Extract the (X, Y) coordinate from the center of the cell holding the provided text.  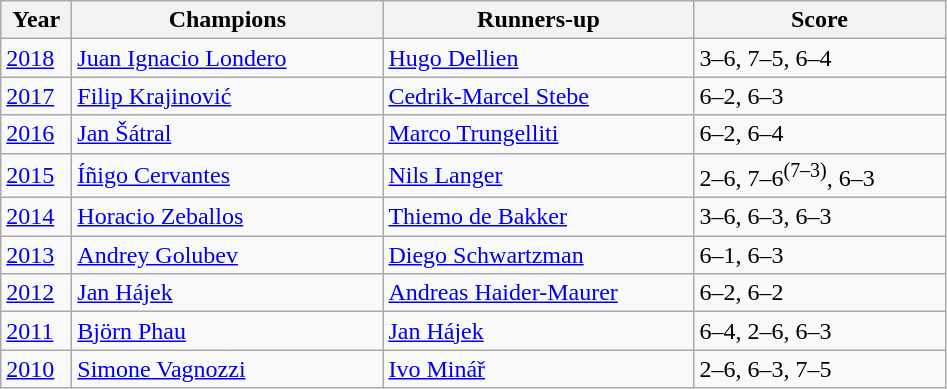
Filip Krajinović (228, 96)
6–2, 6–4 (820, 134)
2016 (36, 134)
2011 (36, 331)
Juan Ignacio Londero (228, 58)
Thiemo de Bakker (538, 217)
Score (820, 20)
2017 (36, 96)
Andrey Golubev (228, 255)
Björn Phau (228, 331)
Íñigo Cervantes (228, 176)
6–2, 6–3 (820, 96)
Horacio Zeballos (228, 217)
Year (36, 20)
Simone Vagnozzi (228, 369)
Champions (228, 20)
Marco Trungelliti (538, 134)
Hugo Dellien (538, 58)
6–2, 6–2 (820, 293)
6–4, 2–6, 6–3 (820, 331)
3–6, 6–3, 6–3 (820, 217)
Runners-up (538, 20)
2–6, 7–6(7–3), 6–3 (820, 176)
Diego Schwartzman (538, 255)
Nils Langer (538, 176)
6–1, 6–3 (820, 255)
3–6, 7–5, 6–4 (820, 58)
Cedrik-Marcel Stebe (538, 96)
2013 (36, 255)
Ivo Minář (538, 369)
2015 (36, 176)
2012 (36, 293)
2014 (36, 217)
2010 (36, 369)
2–6, 6–3, 7–5 (820, 369)
2018 (36, 58)
Jan Šátral (228, 134)
Andreas Haider-Maurer (538, 293)
